Return (x, y) of the center of cell containing provided text 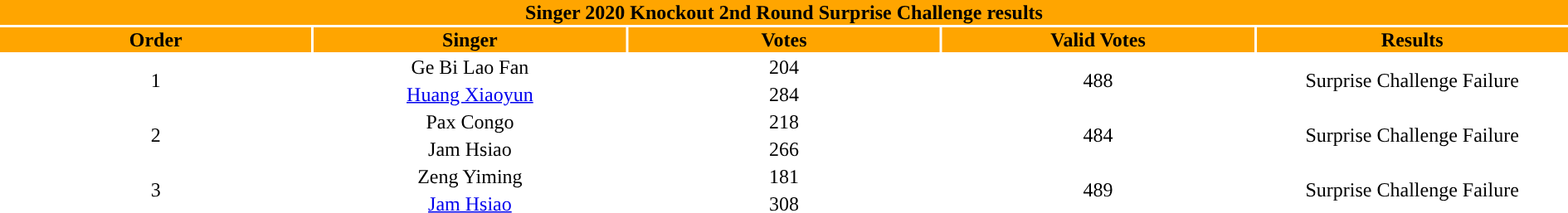
Ge Bi Lao Fan (470, 67)
Jam Hsiao (470, 149)
181 (784, 177)
Huang Xiaoyun (470, 94)
204 (784, 67)
2 (156, 136)
Zeng Yiming (470, 177)
484 (1098, 136)
Results (1412, 40)
Pax Congo (470, 122)
218 (784, 122)
Valid Votes (1098, 40)
Singer (470, 40)
266 (784, 149)
1 (156, 81)
Order (156, 40)
488 (1098, 81)
Singer 2020 Knockout 2nd Round Surprise Challenge results (784, 12)
Votes (784, 40)
284 (784, 94)
